Find where the given text appears and provide that cell's center as [x, y] coordinate. 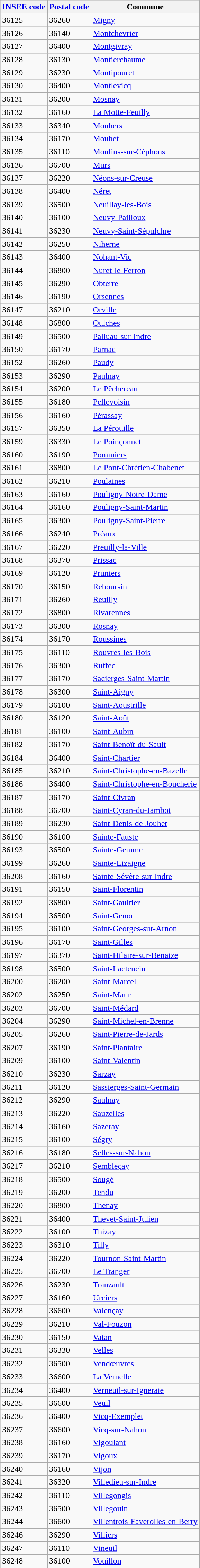
Tranzault [145, 1285]
Préaux [145, 534]
Neuvy-Pailloux [145, 218]
Montlevicq [145, 86]
Commune [145, 7]
Vijon [145, 1469]
36147 [24, 310]
Montipouret [145, 73]
Thenay [145, 1205]
36214 [24, 1126]
Saint-Benoît-du-Sault [145, 744]
Saint-Pierre-de-Jards [145, 1034]
Saint-Michel-en-Brenne [145, 1021]
36227 [24, 1298]
36161 [24, 468]
Tournon-Saint-Martin [145, 1258]
36168 [24, 560]
36310 [69, 1245]
36231 [24, 1350]
36228 [24, 1311]
Selles-sur-Nahon [145, 1153]
36171 [24, 600]
36175 [24, 652]
Sarzay [145, 1074]
Vendœuvres [145, 1363]
Prissac [145, 560]
36139 [24, 205]
36234 [24, 1390]
Sainte-Lizaigne [145, 863]
Reuilly [145, 600]
36184 [24, 758]
36131 [24, 99]
Néret [145, 191]
36196 [24, 942]
36167 [24, 547]
36173 [24, 626]
36188 [24, 810]
36215 [24, 1140]
36138 [24, 191]
Saint-Aigny [145, 692]
36202 [24, 995]
Ruffec [145, 665]
36233 [24, 1377]
Saint-Hilaire-sur-Benaize [145, 955]
Montierchaume [145, 60]
36155 [24, 402]
Moulins-sur-Céphons [145, 152]
36219 [24, 1192]
Thizay [145, 1232]
36189 [24, 824]
Tilly [145, 1245]
Orsennes [145, 297]
Neuvy-Saint-Sépulchre [145, 231]
36216 [24, 1153]
Vicq-Exemplet [145, 1416]
36242 [24, 1495]
36197 [24, 955]
36132 [24, 112]
Rosnay [145, 626]
Obterre [145, 283]
Saint-Aoustrille [145, 705]
Sougé [145, 1179]
Villedieu-sur-Indre [145, 1482]
36193 [24, 850]
Rivarennes [145, 613]
Villiers [145, 1535]
36238 [24, 1443]
36208 [24, 876]
36187 [24, 797]
Saulnay [145, 1100]
Mouhers [145, 125]
36142 [24, 244]
36237 [24, 1430]
36128 [24, 60]
36172 [24, 613]
36144 [24, 270]
Montgivray [145, 46]
Saint-Marcel [145, 981]
36176 [24, 665]
36181 [24, 731]
Migny [145, 20]
Orville [145, 310]
36149 [24, 336]
Velles [145, 1350]
Saint-Georges-sur-Arnon [145, 929]
Vineuil [145, 1548]
Pellevoisin [145, 402]
Vouillon [145, 1561]
Saint-Aubin [145, 731]
Saint-Florentin [145, 889]
Reboursin [145, 587]
Saint-Valentin [145, 1061]
36159 [24, 442]
36236 [24, 1416]
Sainte-Gemme [145, 850]
Saint-Civran [145, 797]
36152 [24, 362]
Urciers [145, 1298]
36243 [24, 1508]
Pouligny-Notre-Dame [145, 494]
36166 [24, 534]
Le Poinçonnet [145, 442]
Le Tranger [145, 1271]
36235 [24, 1403]
Pérassay [145, 415]
Saint-Chartier [145, 758]
Saint-Plantaire [145, 1048]
36239 [24, 1456]
36207 [24, 1048]
36186 [24, 784]
Mouhet [145, 138]
Palluau-sur-Indre [145, 336]
36162 [24, 481]
Le Pêchereau [145, 389]
36203 [24, 1008]
36212 [24, 1100]
Parnac [145, 349]
36143 [24, 257]
36192 [24, 903]
Nohant-Vic [145, 257]
Roussines [145, 639]
36154 [24, 389]
INSEE code [24, 7]
Saint-Denis-de-Jouhet [145, 824]
Sassierges-Saint-Germain [145, 1087]
Oulches [145, 323]
Sacierges-Saint-Martin [145, 679]
La Pérouille [145, 428]
36169 [24, 573]
Saint-Genou [145, 916]
Saint-Cyran-du-Jambot [145, 810]
Neuillay-les-Bois [145, 205]
36141 [24, 231]
Villegongis [145, 1495]
Pruniers [145, 573]
Preuilly-la-Ville [145, 547]
36218 [24, 1179]
Veuil [145, 1403]
36198 [24, 968]
Le Pont-Chrétien-Chabenet [145, 468]
36199 [24, 863]
Thevet-Saint-Julien [145, 1218]
Vatan [145, 1337]
36320 [69, 1482]
36179 [24, 705]
Poulaines [145, 481]
36194 [24, 916]
36163 [24, 494]
36191 [24, 889]
Saint-Août [145, 718]
Pommiers [145, 455]
36340 [69, 125]
36213 [24, 1113]
36209 [24, 1061]
36129 [24, 73]
36126 [24, 33]
36223 [24, 1245]
Pouligny-Saint-Pierre [145, 520]
Sazeray [145, 1126]
36229 [24, 1324]
36156 [24, 415]
36217 [24, 1166]
Murs [145, 165]
Néons-sur-Creuse [145, 178]
Mosnay [145, 99]
Pouligny-Saint-Martin [145, 507]
36222 [24, 1232]
36177 [24, 679]
Sainte-Fauste [145, 837]
36133 [24, 125]
36134 [24, 138]
36350 [69, 428]
Paudy [145, 362]
36174 [24, 639]
36241 [24, 1482]
36248 [24, 1561]
Vigoulant [145, 1443]
Tendu [145, 1192]
Saint-Christophe-en-Boucherie [145, 784]
Verneuil-sur-Igneraie [145, 1390]
Villentrois-Faverolles-en-Berry [145, 1522]
Sainte-Sévère-sur-Indre [145, 876]
Saint-Gaultier [145, 903]
Rouvres-les-Bois [145, 652]
36225 [24, 1271]
Paulnay [145, 375]
36153 [24, 375]
36211 [24, 1087]
36226 [24, 1285]
Niherne [145, 244]
Sembleçay [145, 1166]
36137 [24, 178]
36157 [24, 428]
36182 [24, 744]
36148 [24, 323]
La Vernelle [145, 1377]
Saint-Maur [145, 995]
Villegouin [145, 1508]
36205 [24, 1034]
36232 [24, 1363]
36244 [24, 1522]
36195 [24, 929]
36221 [24, 1218]
Postal code [69, 7]
36135 [24, 152]
36246 [24, 1535]
36146 [24, 297]
La Motte-Feuilly [145, 112]
36224 [24, 1258]
36247 [24, 1548]
36164 [24, 507]
Saint-Lactencin [145, 968]
36185 [24, 771]
Vicq-sur-Nahon [145, 1430]
Montchevrier [145, 33]
36125 [24, 20]
Saint-Gilles [145, 942]
36178 [24, 692]
Nuret-le-Ferron [145, 270]
36127 [24, 46]
36145 [24, 283]
Val-Fouzon [145, 1324]
Vigoux [145, 1456]
Valençay [145, 1311]
36204 [24, 1021]
36165 [24, 520]
Ségry [145, 1140]
Sauzelles [145, 1113]
Saint-Christophe-en-Bazelle [145, 771]
Saint-Médard [145, 1008]
36136 [24, 165]
